Scan for the cell matching the given text and deliver its [X, Y] coordinate at center. 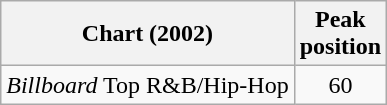
Chart (2002) [148, 34]
60 [340, 85]
Billboard Top R&B/Hip-Hop [148, 85]
Peakposition [340, 34]
